Return the (X, Y) coordinate for the center point of the cell that contains the specified text.  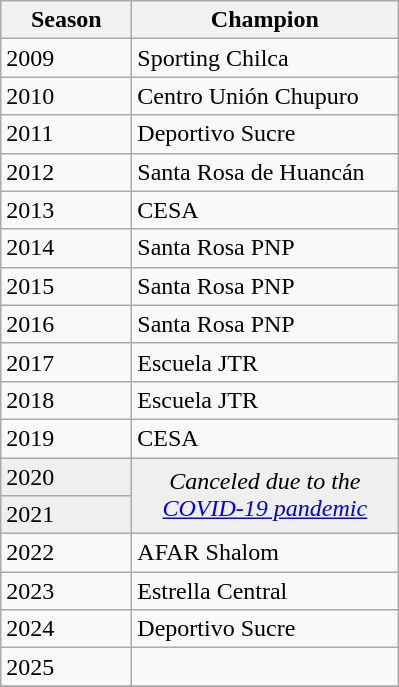
2017 (66, 362)
Canceled due to the COVID-19 pandemic (265, 496)
Sporting Chilca (265, 58)
Centro Unión Chupuro (265, 96)
2016 (66, 324)
2012 (66, 172)
2011 (66, 134)
2022 (66, 553)
2015 (66, 286)
Santa Rosa de Huancán (265, 172)
Champion (265, 20)
2013 (66, 210)
2009 (66, 58)
2025 (66, 667)
2021 (66, 515)
2024 (66, 629)
2010 (66, 96)
2023 (66, 591)
AFAR Shalom (265, 553)
Season (66, 20)
2019 (66, 438)
2014 (66, 248)
2020 (66, 477)
2018 (66, 400)
Estrella Central (265, 591)
